From the cell containing the given text, extract its center point as [X, Y] coordinate. 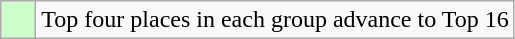
Top four places in each group advance to Top 16 [275, 20]
